Provide the (X, Y) coordinate of the cell's center where the given text is located.  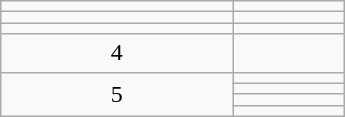
4 (117, 53)
5 (117, 94)
